Capture the cell that displays the provided text and extract its [X, Y] central coordinate. 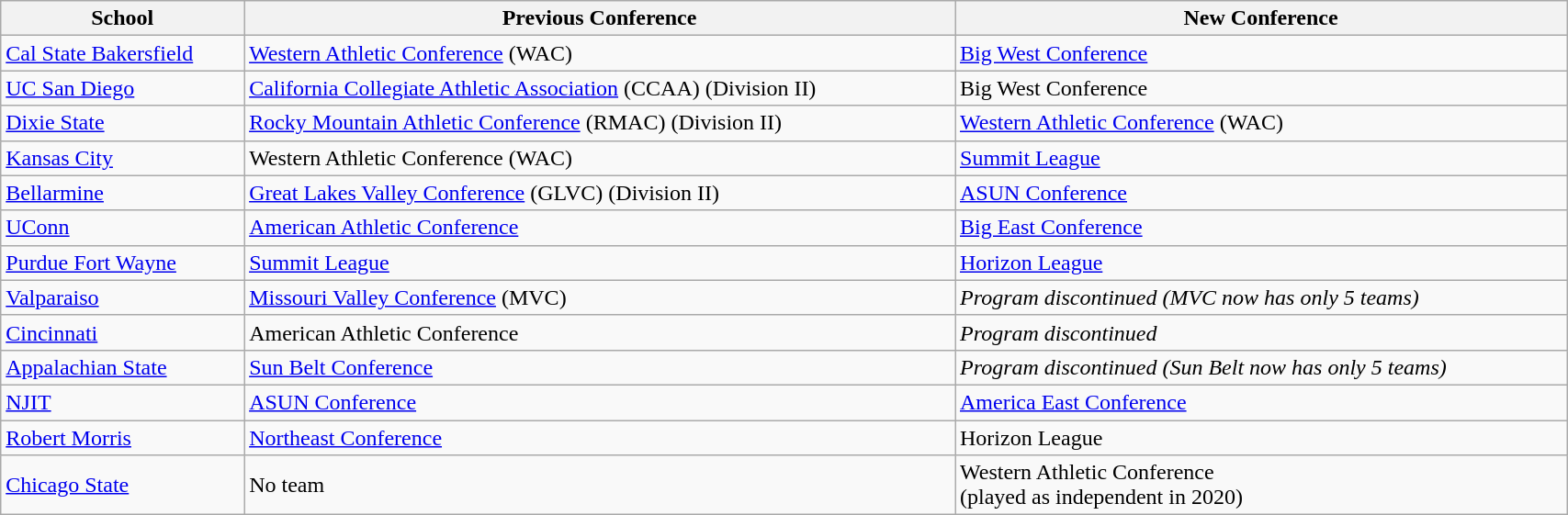
Western Athletic Conference(played as independent in 2020) [1261, 485]
Program discontinued (Sun Belt now has only 5 teams) [1261, 367]
Kansas City [123, 158]
NJIT [123, 402]
Valparaiso [123, 297]
Northeast Conference [600, 438]
Chicago State [123, 485]
Missouri Valley Conference (MVC) [600, 297]
Cincinnati [123, 332]
Purdue Fort Wayne [123, 263]
America East Conference [1261, 402]
Cal State Bakersfield [123, 53]
Great Lakes Valley Conference (GLVC) (Division II) [600, 193]
Robert Morris [123, 438]
Bellarmine [123, 193]
School [123, 18]
Previous Conference [600, 18]
UC San Diego [123, 88]
Appalachian State [123, 367]
Rocky Mountain Athletic Conference (RMAC) (Division II) [600, 123]
Big East Conference [1261, 228]
Sun Belt Conference [600, 367]
UConn [123, 228]
New Conference [1261, 18]
California Collegiate Athletic Association (CCAA) (Division II) [600, 88]
Program discontinued [1261, 332]
Dixie State [123, 123]
Program discontinued (MVC now has only 5 teams) [1261, 297]
No team [600, 485]
